Capture the cell that displays the provided text and extract its (x, y) central coordinate. 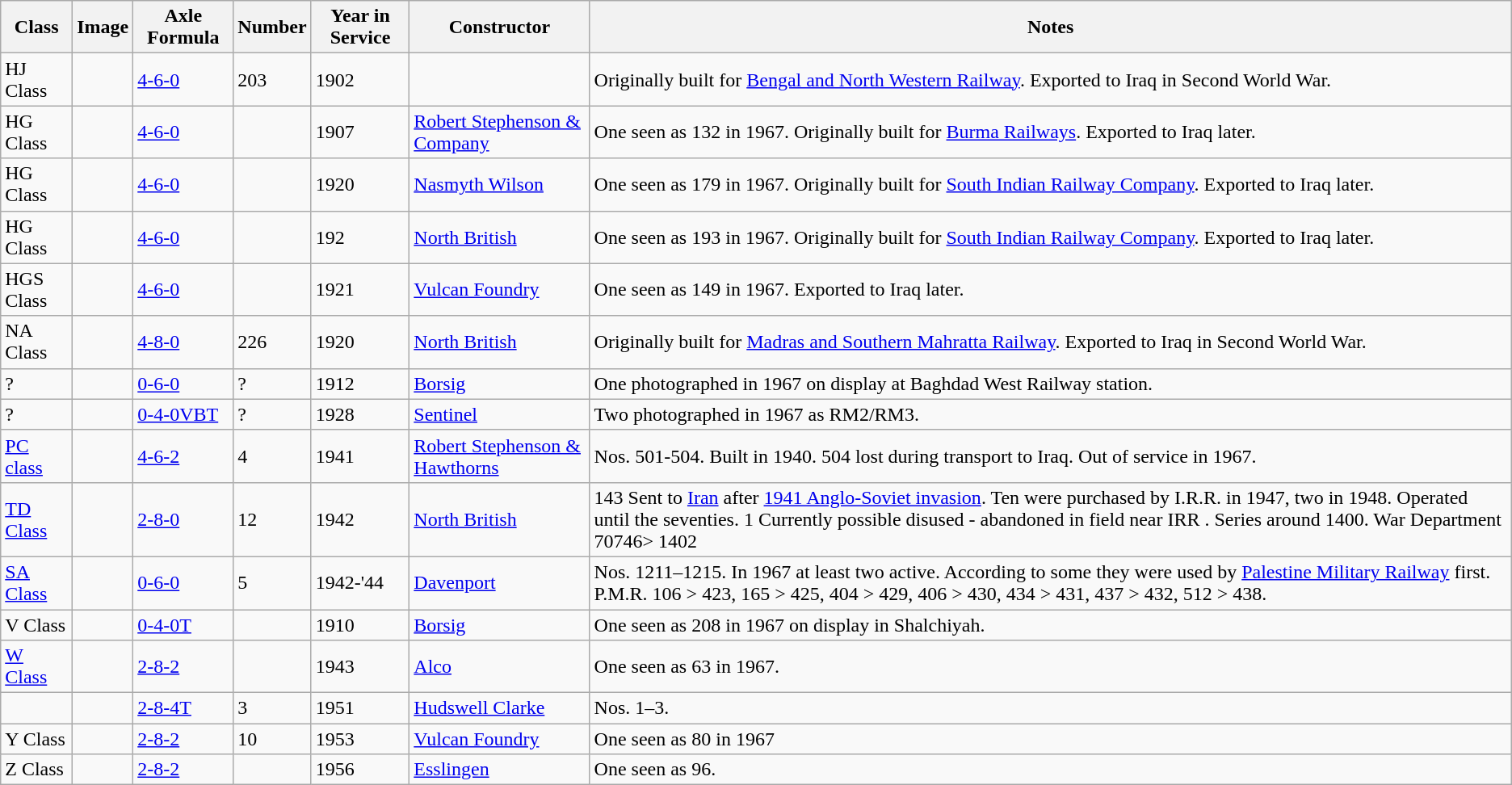
4-6-2 (183, 455)
4 (272, 455)
203 (272, 79)
0-4-0T (183, 624)
1912 (360, 384)
0-4-0VBT (183, 414)
Robert Stephenson & Hawthorns (499, 455)
One seen as 208 in 1967 on display in Shalchiyah. (1050, 624)
1943 (360, 667)
1910 (360, 624)
Alco (499, 667)
1956 (360, 770)
Class (37, 27)
Esslingen (499, 770)
One photographed in 1967 on display at Baghdad West Railway station. (1050, 384)
1951 (360, 708)
226 (272, 342)
SA Class (37, 583)
Robert Stephenson & Company (499, 132)
4-8-0 (183, 342)
HJ Class (37, 79)
PC class (37, 455)
1941 (360, 455)
1942-'44 (360, 583)
Two photographed in 1967 as RM2/RM3. (1050, 414)
V Class (37, 624)
One seen as 193 in 1967. Originally built for South Indian Railway Company. Exported to Iraq later. (1050, 237)
HGS Class (37, 289)
Axle Formula (183, 27)
Sentinel (499, 414)
Originally built for Madras and Southern Mahratta Railway. Exported to Iraq in Second World War. (1050, 342)
1902 (360, 79)
12 (272, 519)
5 (272, 583)
192 (360, 237)
Hudswell Clarke (499, 708)
One seen as 132 in 1967. Originally built for Burma Railways. Exported to Iraq later. (1050, 132)
One seen as 179 in 1967. Originally built for South Indian Railway Company. Exported to Iraq later. (1050, 184)
Nos. 501-504. Built in 1940. 504 lost during transport to Iraq. Out of service in 1967. (1050, 455)
1928 (360, 414)
10 (272, 739)
Number (272, 27)
1907 (360, 132)
Originally built for Bengal and North Western Railway. Exported to Iraq in Second World War. (1050, 79)
Notes (1050, 27)
3 (272, 708)
1921 (360, 289)
Z Class (37, 770)
Image (103, 27)
One seen as 149 in 1967. Exported to Iraq later. (1050, 289)
One seen as 96. (1050, 770)
Y Class (37, 739)
One seen as 63 in 1967. (1050, 667)
Year in Service (360, 27)
2-8-4T (183, 708)
Davenport (499, 583)
Nasmyth Wilson (499, 184)
NA Class (37, 342)
1942 (360, 519)
2-8-0 (183, 519)
One seen as 80 in 1967 (1050, 739)
TD Class (37, 519)
W Class (37, 667)
Nos. 1–3. (1050, 708)
1953 (360, 739)
Constructor (499, 27)
